Output the (X, Y) coordinate of the center of the cell containing the given text.  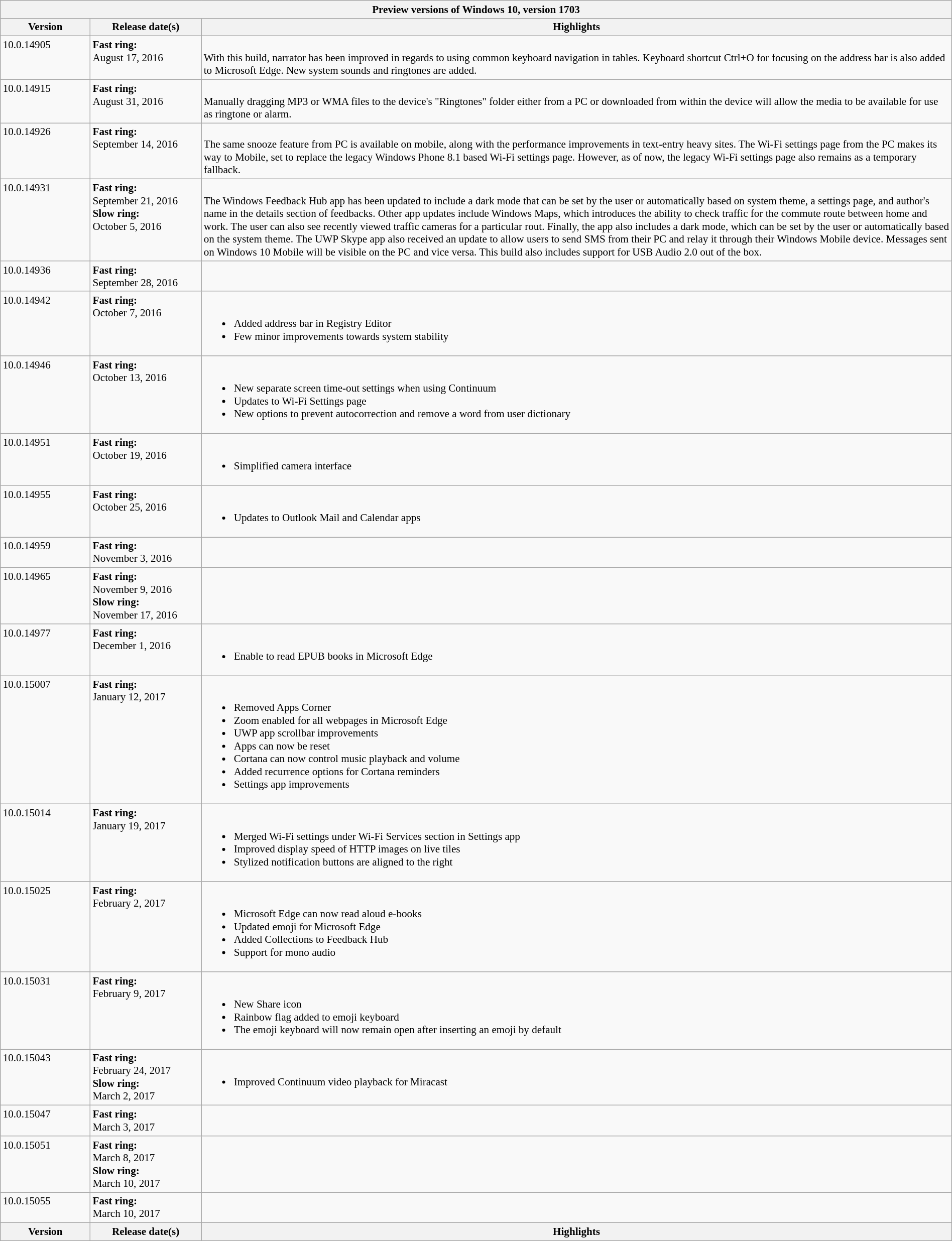
Enable to read EPUB books in Microsoft Edge (576, 650)
Fast ring:March 8, 2017Slow ring:March 10, 2017 (146, 1164)
Fast ring:December 1, 2016 (146, 650)
New Share iconRainbow flag added to emoji keyboardThe emoji keyboard will now remain open after inserting an emoji by default (576, 1011)
10.0.14905 (45, 58)
10.0.14951 (45, 459)
10.0.14959 (45, 552)
Updates to Outlook Mail and Calendar apps (576, 511)
10.0.14931 (45, 220)
Fast ring:January 12, 2017 (146, 740)
Fast ring:November 9, 2016Slow ring:November 17, 2016 (146, 596)
10.0.14955 (45, 511)
10.0.14946 (45, 395)
Fast ring:October 25, 2016 (146, 511)
10.0.15007 (45, 740)
Fast ring:August 17, 2016 (146, 58)
Fast ring:February 9, 2017 (146, 1011)
10.0.15025 (45, 927)
10.0.15031 (45, 1011)
Microsoft Edge can now read aloud e-booksUpdated emoji for Microsoft EdgeAdded Collections to Feedback HubSupport for mono audio (576, 927)
10.0.15043 (45, 1077)
Fast ring:September 28, 2016 (146, 276)
10.0.14977 (45, 650)
Simplified camera interface (576, 459)
10.0.14942 (45, 323)
10.0.14915 (45, 101)
Preview versions of Windows 10, version 1703 (476, 9)
Improved Continuum video playback for Miracast (576, 1077)
Fast ring:February 24, 2017Slow ring:March 2, 2017 (146, 1077)
Fast ring:September 21, 2016Slow ring:October 5, 2016 (146, 220)
Fast ring:October 19, 2016 (146, 459)
10.0.14926 (45, 151)
Fast ring:November 3, 2016 (146, 552)
Added address bar in Registry EditorFew minor improvements towards system stability (576, 323)
Fast ring:February 2, 2017 (146, 927)
Fast ring:September 14, 2016 (146, 151)
10.0.14965 (45, 596)
Fast ring:October 7, 2016 (146, 323)
Fast ring:August 31, 2016 (146, 101)
Fast ring:January 19, 2017 (146, 843)
Fast ring:October 13, 2016 (146, 395)
Fast ring:March 3, 2017 (146, 1121)
10.0.15014 (45, 843)
10.0.15055 (45, 1208)
Fast ring:March 10, 2017 (146, 1208)
10.0.14936 (45, 276)
10.0.15051 (45, 1164)
10.0.15047 (45, 1121)
